Identify which cell holds the provided text, then report its [X, Y] central coordinate. 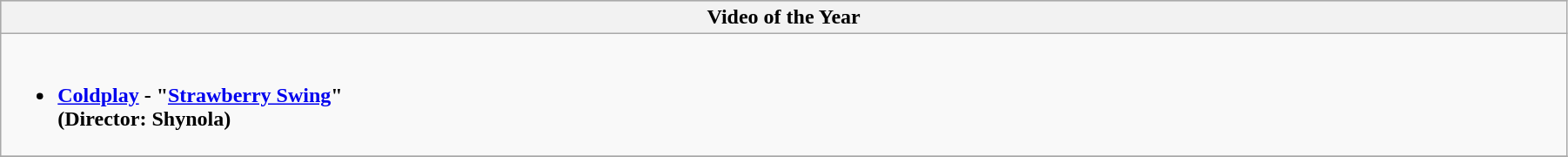
Video of the Year [784, 17]
Coldplay - "Strawberry Swing" (Director: Shynola) [784, 95]
